Pinpoint the cell where the given text exists, returning its (x, y) midpoint coordinate. 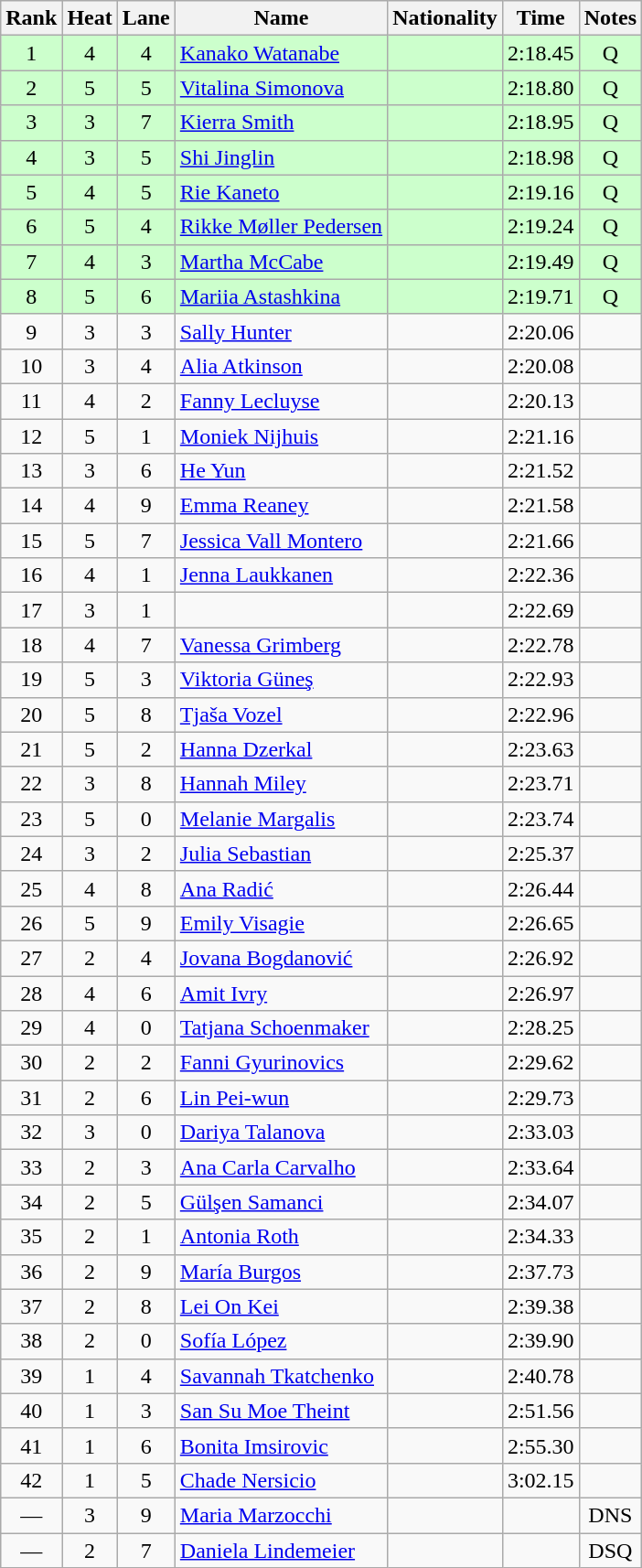
Jenna Laukkanen (281, 575)
30 (31, 1063)
37 (31, 1306)
2:22.36 (540, 575)
Vanessa Grimberg (281, 645)
Sally Hunter (281, 331)
2:18.45 (540, 53)
40 (31, 1411)
2:34.07 (540, 1202)
Bonita Imsirovic (281, 1445)
2:34.33 (540, 1237)
2:19.24 (540, 227)
2:26.44 (540, 888)
2:18.80 (540, 88)
2:26.65 (540, 923)
Lane (146, 18)
32 (31, 1133)
23 (31, 819)
2:26.97 (540, 993)
42 (31, 1480)
2:33.64 (540, 1167)
2:19.16 (540, 192)
24 (31, 854)
2:39.90 (540, 1341)
2:55.30 (540, 1445)
2:19.49 (540, 262)
Dariya Talanova (281, 1133)
2:21.66 (540, 541)
2:20.13 (540, 401)
Savannah Tkatchenko (281, 1376)
20 (31, 714)
15 (31, 541)
29 (31, 1028)
41 (31, 1445)
San Su Moe Theint (281, 1411)
Ana Radić (281, 888)
Rikke Møller Pedersen (281, 227)
Vitalina Simonova (281, 88)
13 (31, 471)
Chade Nersicio (281, 1480)
2:26.92 (540, 958)
2:37.73 (540, 1272)
Hanna Dzerkal (281, 749)
2:18.98 (540, 157)
18 (31, 645)
Jessica Vall Montero (281, 541)
María Burgos (281, 1272)
Kanako Watanabe (281, 53)
21 (31, 749)
17 (31, 610)
2:20.08 (540, 366)
2:22.78 (540, 645)
Gülşen Samanci (281, 1202)
Fanni Gyurinovics (281, 1063)
36 (31, 1272)
3:02.15 (540, 1480)
2:19.71 (540, 296)
Time (540, 18)
28 (31, 993)
Rie Kaneto (281, 192)
12 (31, 436)
2:21.16 (540, 436)
2:23.63 (540, 749)
Emily Visagie (281, 923)
Amit Ivry (281, 993)
2:21.58 (540, 506)
2:21.52 (540, 471)
2:40.78 (540, 1376)
38 (31, 1341)
2:22.96 (540, 714)
Rank (31, 18)
2:22.69 (540, 610)
Julia Sebastian (281, 854)
35 (31, 1237)
DSQ (610, 1551)
Sofía López (281, 1341)
2:25.37 (540, 854)
Alia Atkinson (281, 366)
Antonia Roth (281, 1237)
27 (31, 958)
Name (281, 18)
2:28.25 (540, 1028)
2:22.93 (540, 680)
Mariia Astashkina (281, 296)
31 (31, 1098)
Melanie Margalis (281, 819)
19 (31, 680)
Nationality (445, 18)
Shi Jinglin (281, 157)
2:51.56 (540, 1411)
2:18.95 (540, 123)
He Yun (281, 471)
Jovana Bogdanović (281, 958)
DNS (610, 1515)
2:33.03 (540, 1133)
Viktoria Güneş (281, 680)
Hannah Miley (281, 784)
Daniela Lindemeier (281, 1551)
Ana Carla Carvalho (281, 1167)
10 (31, 366)
16 (31, 575)
Lin Pei-wun (281, 1098)
Emma Reaney (281, 506)
22 (31, 784)
Kierra Smith (281, 123)
Fanny Lecluyse (281, 401)
34 (31, 1202)
Moniek Nijhuis (281, 436)
Tjaša Vozel (281, 714)
2:23.71 (540, 784)
2:29.73 (540, 1098)
26 (31, 923)
2:39.38 (540, 1306)
39 (31, 1376)
25 (31, 888)
Notes (610, 18)
Lei On Kei (281, 1306)
14 (31, 506)
Heat (90, 18)
2:20.06 (540, 331)
2:29.62 (540, 1063)
Martha McCabe (281, 262)
33 (31, 1167)
Tatjana Schoenmaker (281, 1028)
2:23.74 (540, 819)
Maria Marzocchi (281, 1515)
11 (31, 401)
